Provide the [x, y] coordinate of the cell's center where the given text is located.  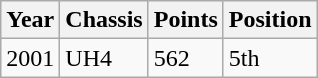
2001 [30, 58]
562 [186, 58]
Year [30, 20]
Points [186, 20]
Position [270, 20]
Chassis [104, 20]
5th [270, 58]
UH4 [104, 58]
